Locate the cell with the specified text and output its (x, y) center coordinate. 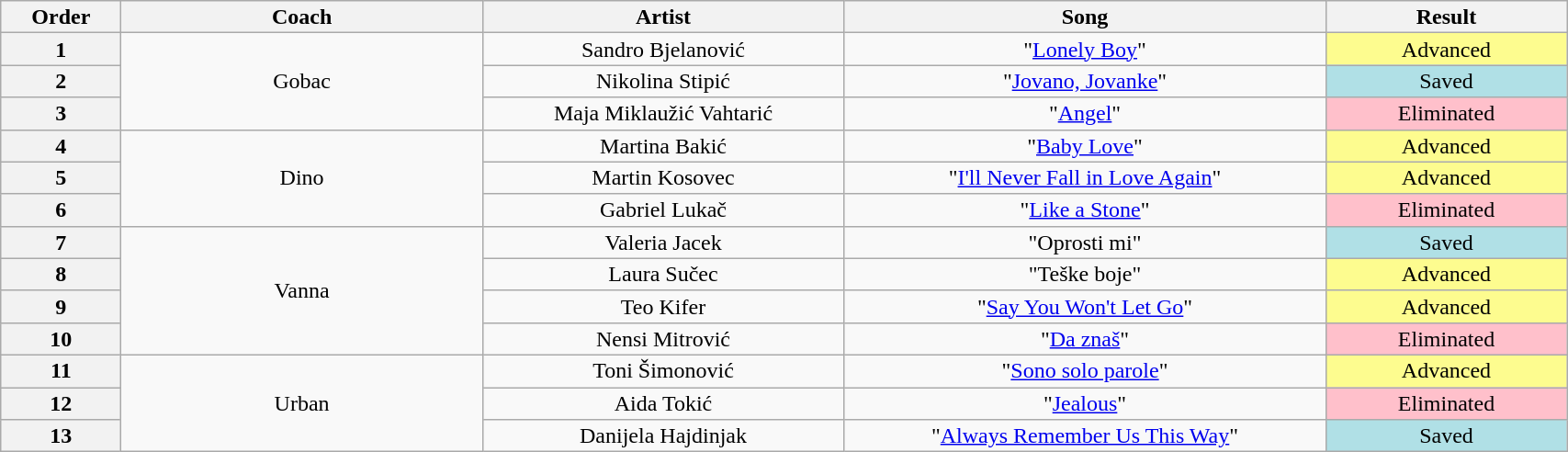
8 (61, 274)
Song (1086, 17)
Nikolina Stipić (663, 81)
"Like a Stone" (1086, 209)
7 (61, 243)
"Oprosti mi" (1086, 243)
"Da znaš" (1086, 338)
"Say You Won't Let Go" (1086, 307)
Dino (301, 178)
Urban (301, 402)
Vanna (301, 290)
Laura Sučec (663, 274)
3 (61, 114)
4 (61, 145)
Order (61, 17)
5 (61, 178)
"Jovano, Jovanke" (1086, 81)
Toni Šimonović (663, 371)
"I'll Never Fall in Love Again" (1086, 178)
"Jealous" (1086, 404)
"Angel" (1086, 114)
Result (1446, 17)
"Sono solo parole" (1086, 371)
Sandro Bjelanović (663, 50)
Aida Tokić (663, 404)
Martin Kosovec (663, 178)
1 (61, 50)
"Teške boje" (1086, 274)
10 (61, 338)
12 (61, 404)
"Always Remember Us This Way" (1086, 435)
Teo Kifer (663, 307)
Gobac (301, 81)
13 (61, 435)
Artist (663, 17)
Coach (301, 17)
Maja Miklaužić Vahtarić (663, 114)
Martina Bakić (663, 145)
11 (61, 371)
Nensi Mitrović (663, 338)
"Baby Love" (1086, 145)
2 (61, 81)
Gabriel Lukač (663, 209)
Danijela Hajdinjak (663, 435)
Valeria Jacek (663, 243)
6 (61, 209)
9 (61, 307)
"Lonely Boy" (1086, 50)
